Find where the given text appears and provide that cell's center as [x, y] coordinate. 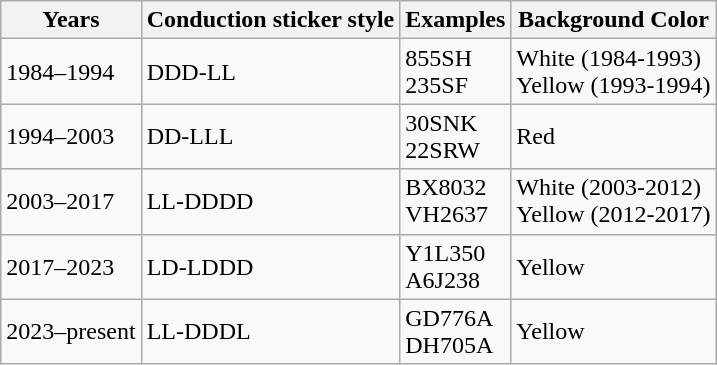
DDD-LL [270, 72]
1984–1994 [71, 72]
LL-DDDD [270, 202]
BX8032VH2637 [456, 202]
2003–2017 [71, 202]
1994–2003 [71, 136]
30SNK22SRW [456, 136]
GD776ADH705A [456, 332]
White (1984-1993)Yellow (1993-1994) [614, 72]
Y1L350A6J238 [456, 266]
DD-LLL [270, 136]
Examples [456, 20]
Years [71, 20]
Background Color [614, 20]
Red [614, 136]
2023–present [71, 332]
White (2003-2012)Yellow (2012-2017) [614, 202]
LL-DDDL [270, 332]
2017–2023 [71, 266]
LD-LDDD [270, 266]
855SH235SF [456, 72]
Conduction sticker style [270, 20]
